Capture the cell that displays the provided text and extract its [X, Y] central coordinate. 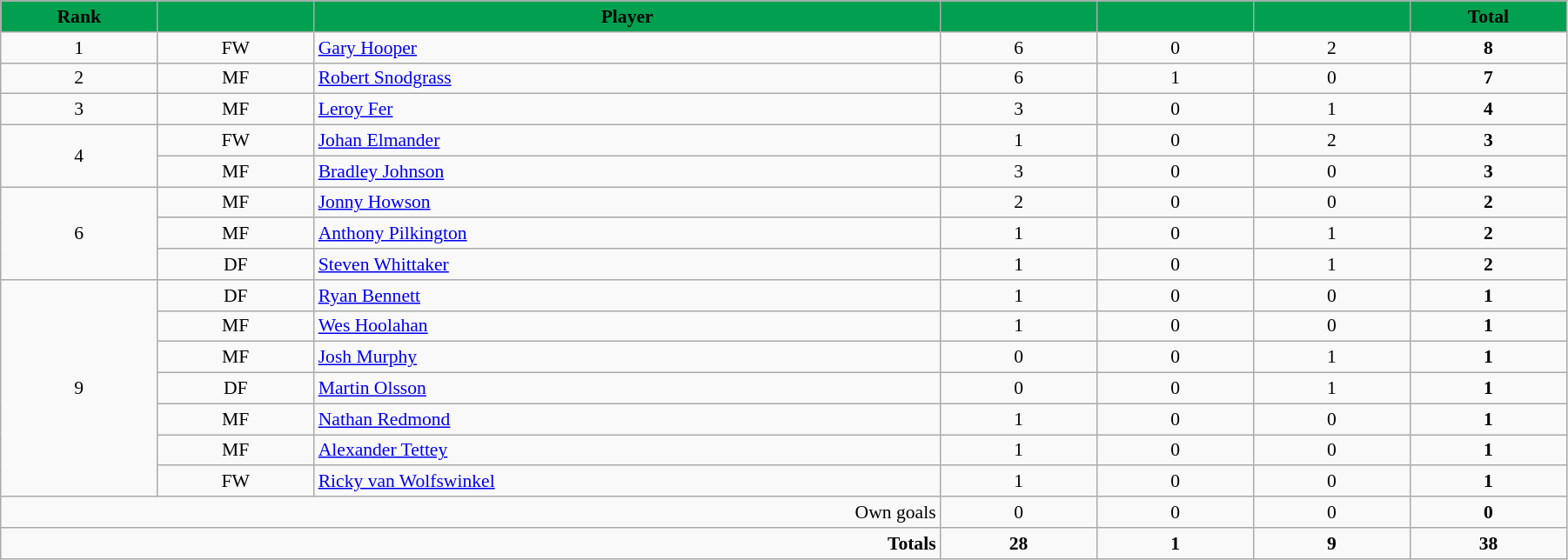
28 [1019, 543]
38 [1488, 543]
Steven Whittaker [627, 264]
7 [1488, 78]
Total [1488, 17]
Own goals [471, 512]
Player [627, 17]
Jonny Howson [627, 203]
Johan Elmander [627, 141]
Anthony Pilkington [627, 234]
Leroy Fer [627, 110]
Ricky van Wolfswinkel [627, 482]
Rank [79, 17]
Robert Snodgrass [627, 78]
Wes Hoolahan [627, 326]
Martin Olsson [627, 389]
8 [1488, 48]
Nathan Redmond [627, 419]
Ryan Bennett [627, 296]
Totals [471, 543]
Josh Murphy [627, 357]
Alexander Tettey [627, 450]
Gary Hooper [627, 48]
Bradley Johnson [627, 171]
